Output the [x, y] coordinate of the center of the cell containing the given text.  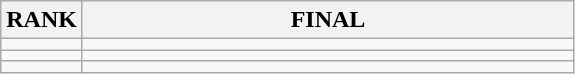
FINAL [328, 20]
RANK [42, 20]
